Locate the cell with the specified text and output its [X, Y] center coordinate. 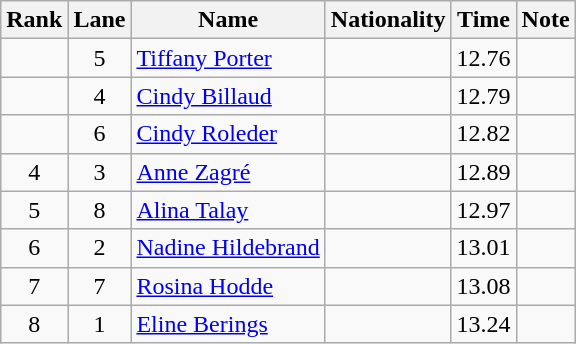
Cindy Roleder [228, 134]
Tiffany Porter [228, 58]
Nadine Hildebrand [228, 248]
Rosina Hodde [228, 286]
Lane [100, 20]
Anne Zagré [228, 172]
Name [228, 20]
Eline Berings [228, 324]
13.24 [484, 324]
12.97 [484, 210]
Nationality [388, 20]
Time [484, 20]
Note [546, 20]
12.76 [484, 58]
12.82 [484, 134]
2 [100, 248]
Cindy Billaud [228, 96]
Rank [34, 20]
1 [100, 324]
3 [100, 172]
13.08 [484, 286]
Alina Talay [228, 210]
12.89 [484, 172]
13.01 [484, 248]
12.79 [484, 96]
